Extract the (x, y) coordinate from the center of the cell holding the provided text.  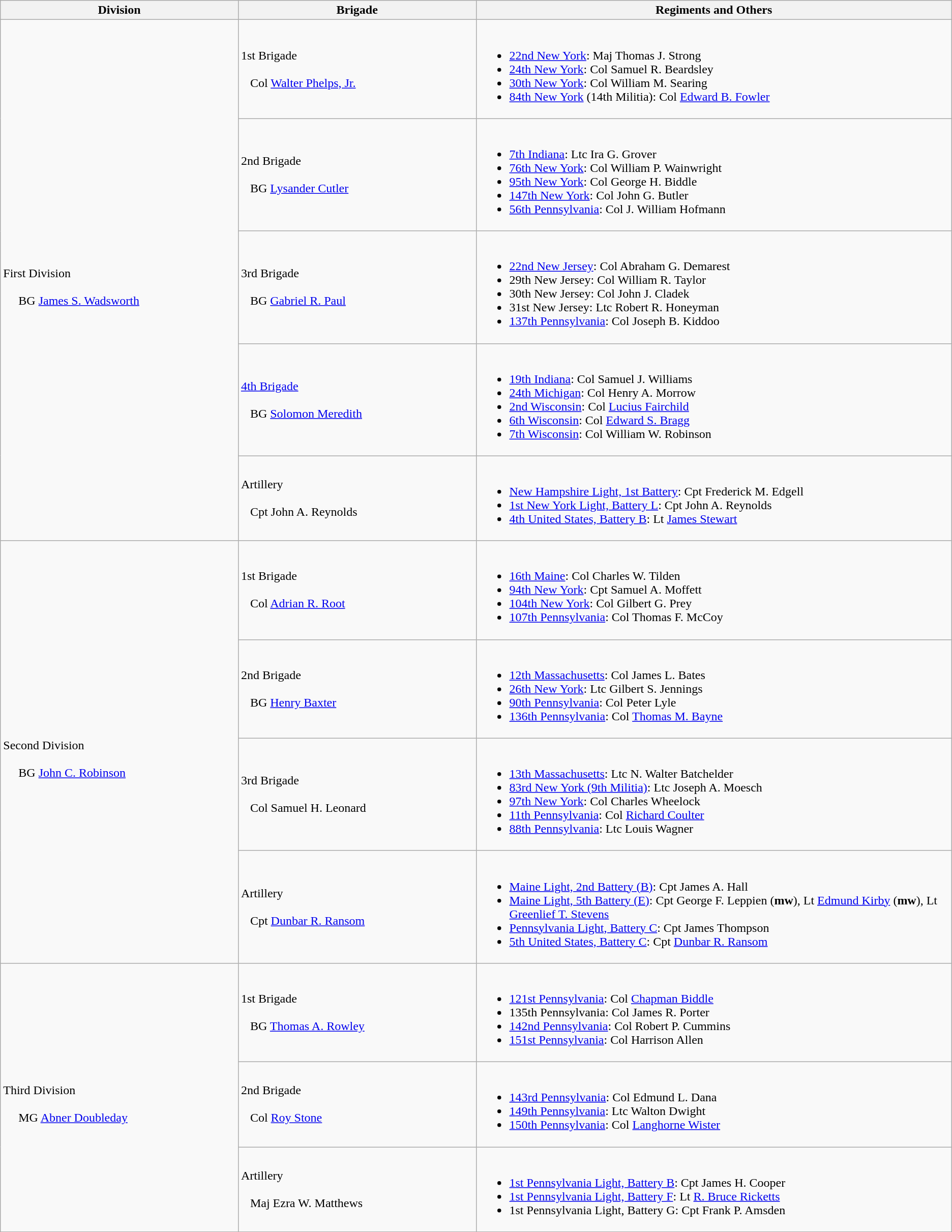
Artillery Maj Ezra W. Matthews (357, 1189)
1st Brigade Col Walter Phelps, Jr. (357, 69)
Brigade (357, 10)
3rd Brigade BG Gabriel R. Paul (357, 287)
2nd Brigade BG Lysander Cutler (357, 175)
First Division BG James S. Wadsworth (120, 280)
16th Maine: Col Charles W. Tilden94th New York: Cpt Samuel A. Moffett104th New York: Col Gilbert G. Prey107th Pennsylvania: Col Thomas F. McCoy (714, 590)
Artillery Cpt Dunbar R. Ransom (357, 906)
3rd Brigade Col Samuel H. Leonard (357, 795)
Regiments and Others (714, 10)
Artillery Cpt John A. Reynolds (357, 498)
4th Brigade BG Solomon Meredith (357, 400)
Division (120, 10)
Second Division BG John C. Robinson (120, 752)
1st Brigade Col Adrian R. Root (357, 590)
1st Brigade BG Thomas A. Rowley (357, 1012)
Third Division MG Abner Doubleday (120, 1097)
2nd Brigade BG Henry Baxter (357, 689)
12th Massachusetts: Col James L. Bates26th New York: Ltc Gilbert S. Jennings90th Pennsylvania: Col Peter Lyle136th Pennsylvania: Col Thomas M. Bayne (714, 689)
143rd Pennsylvania: Col Edmund L. Dana149th Pennsylvania: Ltc Walton Dwight150th Pennsylvania: Col Langhorne Wister (714, 1104)
2nd Brigade Col Roy Stone (357, 1104)
